Determine the [X, Y] coordinate at the center of the cell enclosing the given text.  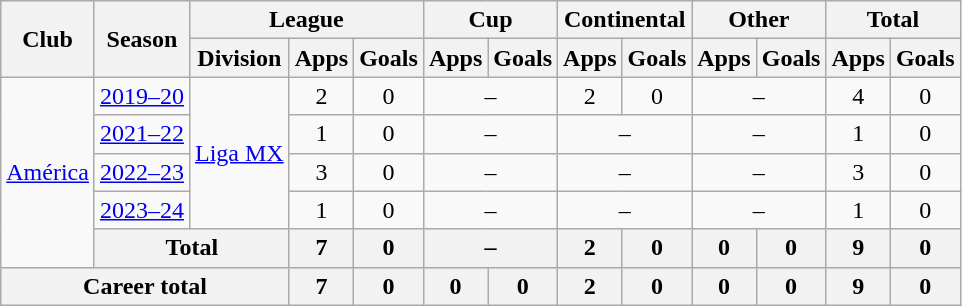
Career total [145, 286]
Club [48, 39]
Continental [625, 20]
2019–20 [142, 96]
2022–23 [142, 172]
América [48, 172]
Cup [490, 20]
Season [142, 39]
Liga MX [239, 153]
Other [759, 20]
4 [858, 96]
League [306, 20]
2021–22 [142, 134]
2023–24 [142, 210]
Division [239, 58]
